Identify which cell holds the provided text, then report its (X, Y) central coordinate. 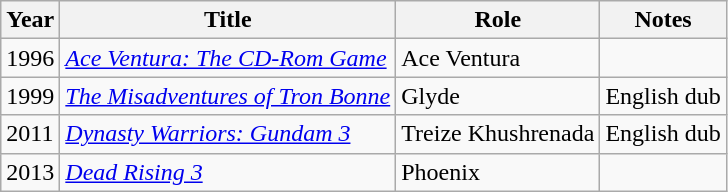
Year (30, 20)
Notes (663, 20)
2013 (30, 172)
Dynasty Warriors: Gundam 3 (228, 134)
Ace Ventura (498, 58)
Dead Rising 3 (228, 172)
Treize Khushrenada (498, 134)
The Misadventures of Tron Bonne (228, 96)
Title (228, 20)
Ace Ventura: The CD-Rom Game (228, 58)
1996 (30, 58)
Glyde (498, 96)
Role (498, 20)
Phoenix (498, 172)
1999 (30, 96)
2011 (30, 134)
